Find where the given text appears and provide that cell's center as [x, y] coordinate. 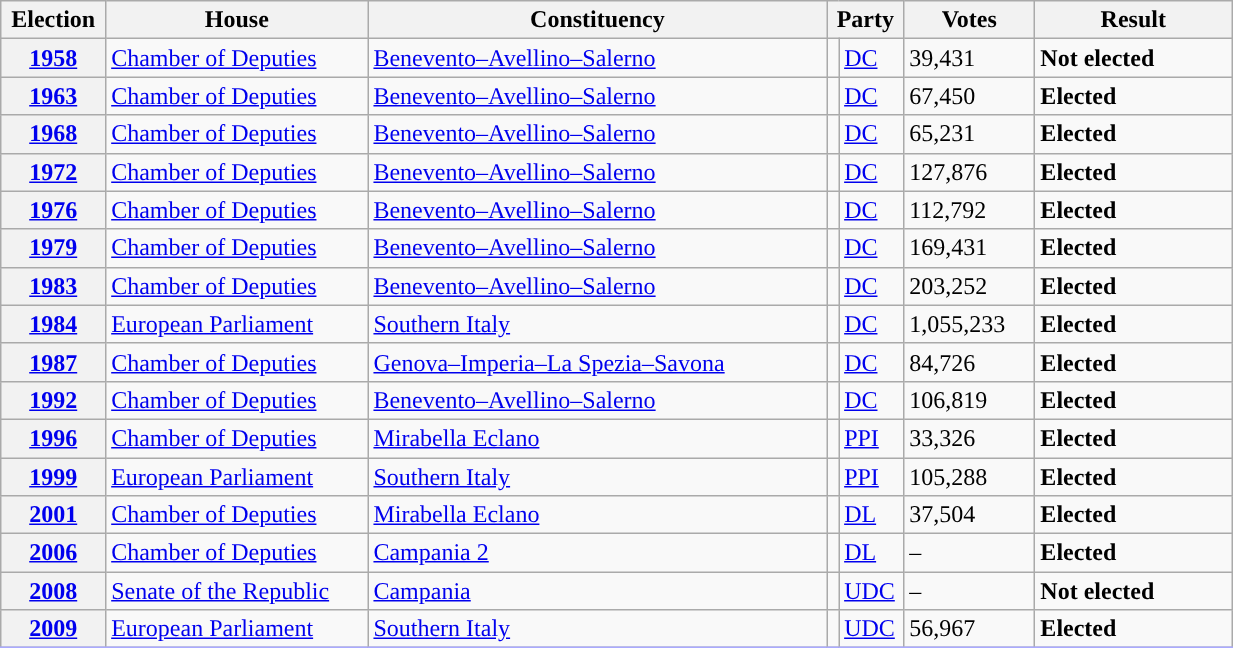
1,055,233 [970, 324]
1992 [54, 400]
1963 [54, 96]
1987 [54, 362]
65,231 [970, 134]
Election [54, 20]
127,876 [970, 172]
1979 [54, 248]
Campania [598, 591]
1968 [54, 134]
1972 [54, 172]
1996 [54, 438]
Campania 2 [598, 553]
2008 [54, 591]
1984 [54, 324]
House [237, 20]
67,450 [970, 96]
Party [866, 20]
169,431 [970, 248]
105,288 [970, 477]
112,792 [970, 210]
Votes [970, 20]
203,252 [970, 286]
1983 [54, 286]
Result [1134, 20]
1999 [54, 477]
2001 [54, 515]
Constituency [598, 20]
37,504 [970, 515]
1958 [54, 58]
39,431 [970, 58]
106,819 [970, 400]
2009 [54, 629]
Genova–Imperia–La Spezia–Savona [598, 362]
2006 [54, 553]
1976 [54, 210]
33,326 [970, 438]
Senate of the Republic [237, 591]
56,967 [970, 629]
84,726 [970, 362]
